From the cell containing the given text, extract its center point as (X, Y) coordinate. 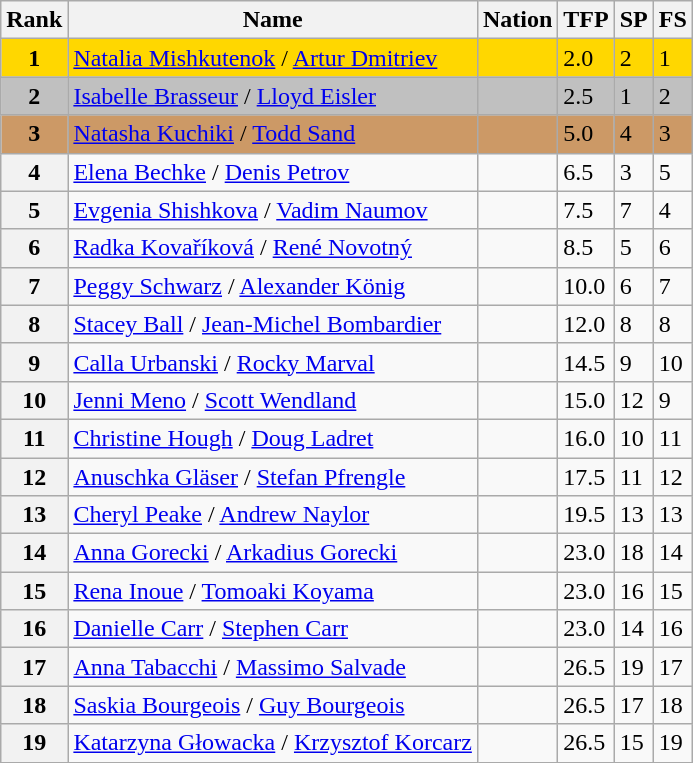
Rank (34, 20)
15.0 (586, 400)
SP (634, 20)
Anna Gorecki / Arkadius Gorecki (273, 553)
Nation (517, 20)
14.5 (586, 362)
FS (672, 20)
Anuschka Gläser / Stefan Pfrengle (273, 477)
8.5 (586, 248)
Natalia Mishkutenok / Artur Dmitriev (273, 58)
Peggy Schwarz / Alexander König (273, 286)
Anna Tabacchi / Massimo Salvade (273, 667)
Natasha Kuchiki / Todd Sand (273, 134)
Evgenia Shishkova / Vadim Naumov (273, 210)
Cheryl Peake / Andrew Naylor (273, 515)
Rena Inoue / Tomoaki Koyama (273, 591)
Isabelle Brasseur / Lloyd Eisler (273, 96)
Radka Kovaříková / René Novotný (273, 248)
Stacey Ball / Jean-Michel Bombardier (273, 324)
19.5 (586, 515)
Katarzyna Głowacka / Krzysztof Korcarz (273, 743)
10.0 (586, 286)
Calla Urbanski / Rocky Marval (273, 362)
6.5 (586, 172)
TFP (586, 20)
Christine Hough / Doug Ladret (273, 438)
Danielle Carr / Stephen Carr (273, 629)
2.5 (586, 96)
5.0 (586, 134)
7.5 (586, 210)
17.5 (586, 477)
Jenni Meno / Scott Wendland (273, 400)
16.0 (586, 438)
2.0 (586, 58)
Elena Bechke / Denis Petrov (273, 172)
Name (273, 20)
Saskia Bourgeois / Guy Bourgeois (273, 705)
12.0 (586, 324)
